Pinpoint the cell where the given text exists, returning its (X, Y) midpoint coordinate. 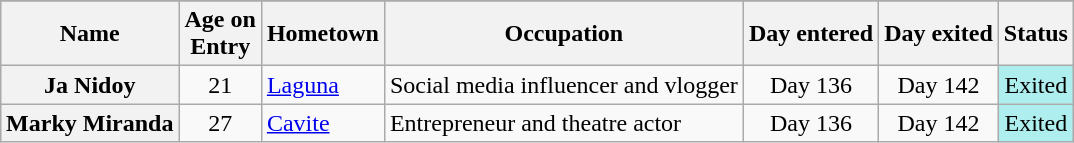
Laguna (322, 85)
Name (90, 34)
Entrepreneur and theatre actor (564, 123)
Age onEntry (220, 34)
Ja Nidoy (90, 85)
Occupation (564, 34)
Hometown (322, 34)
Day entered (810, 34)
Status (1036, 34)
27 (220, 123)
Social media influencer and vlogger (564, 85)
21 (220, 85)
Day exited (939, 34)
Marky Miranda (90, 123)
Cavite (322, 123)
